Output the (x, y) coordinate of the center of the cell containing the given text.  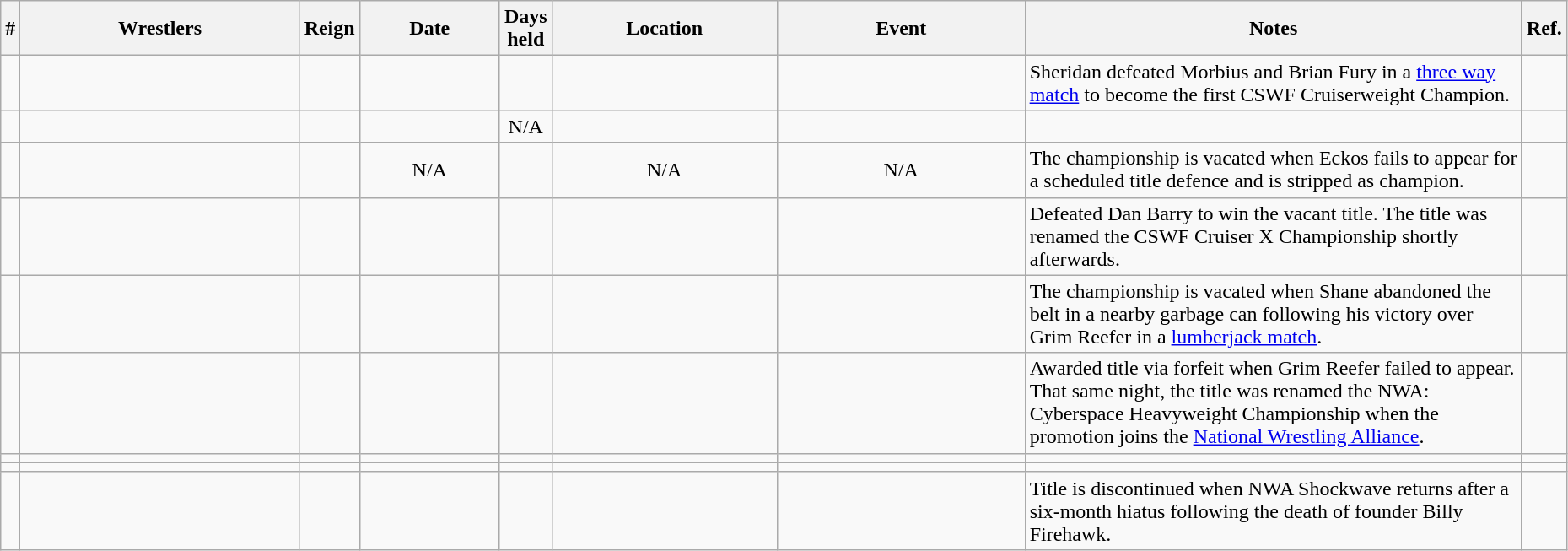
Location (665, 29)
The championship is vacated when Eckos fails to appear for a scheduled title defence and is stripped as champion. (1274, 170)
The championship is vacated when Shane abandoned the belt in a nearby garbage can following his victory over Grim Reefer in a lumberjack match. (1274, 314)
# (10, 29)
Ref. (1544, 29)
Daysheld (525, 29)
Wrestlers (160, 29)
Notes (1274, 29)
Event (901, 29)
Title is discontinued when NWA Shockwave returns after a six-month hiatus following the death of founder Billy Firehawk. (1274, 510)
Sheridan defeated Morbius and Brian Fury in a three way match to become the first CSWF Cruiserweight Champion. (1274, 83)
Defeated Dan Barry to win the vacant title. The title was renamed the CSWF Cruiser X Championship shortly afterwards. (1274, 236)
Reign (329, 29)
Date (429, 29)
